Scan for the cell matching the given text and deliver its [X, Y] coordinate at center. 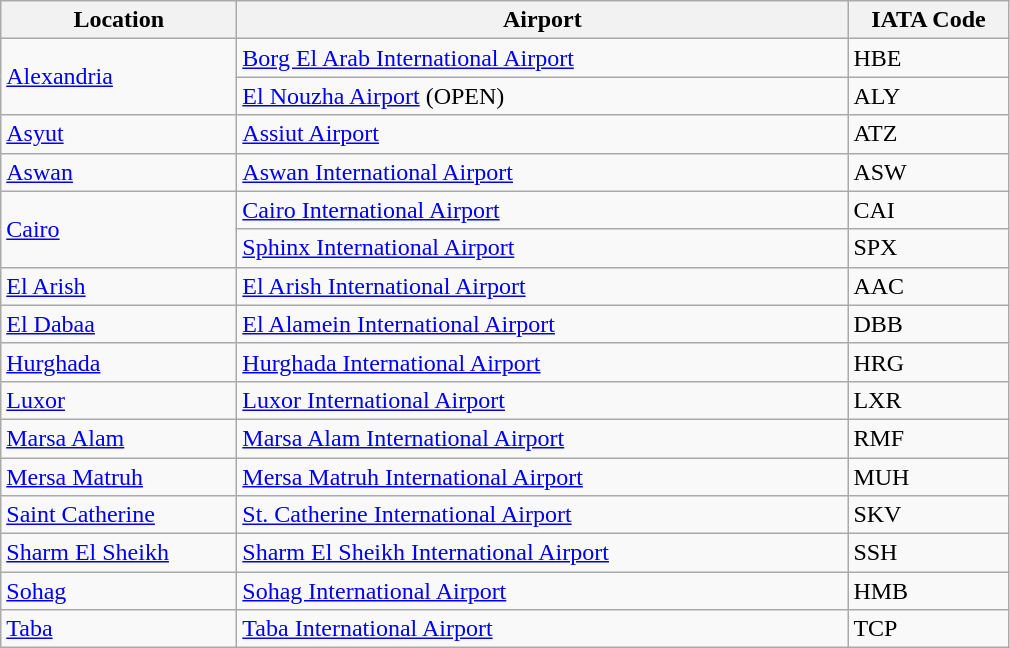
SPX [928, 248]
El Dabaa [119, 324]
Location [119, 20]
IATA Code [928, 20]
Airport [542, 20]
Sharm El Sheikh International Airport [542, 553]
HMB [928, 591]
HBE [928, 58]
Hurghada International Airport [542, 362]
El Nouzha Airport (OPEN) [542, 96]
Borg El Arab International Airport [542, 58]
Sohag [119, 591]
Alexandria [119, 77]
LXR [928, 400]
Sharm El Sheikh [119, 553]
Taba [119, 629]
ALY [928, 96]
Mersa Matruh International Airport [542, 477]
Sohag International Airport [542, 591]
Cairo [119, 229]
ATZ [928, 134]
Hurghada [119, 362]
Luxor [119, 400]
SKV [928, 515]
Mersa Matruh [119, 477]
Luxor International Airport [542, 400]
St. Catherine International Airport [542, 515]
El Arish [119, 286]
El Alamein International Airport [542, 324]
Saint Catherine [119, 515]
DBB [928, 324]
Marsa Alam International Airport [542, 438]
ASW [928, 172]
TCP [928, 629]
El Arish International Airport [542, 286]
SSH [928, 553]
Assiut Airport [542, 134]
CAI [928, 210]
Asyut [119, 134]
MUH [928, 477]
Sphinx International Airport [542, 248]
RMF [928, 438]
Taba International Airport [542, 629]
Marsa Alam [119, 438]
Aswan International Airport [542, 172]
Cairo International Airport [542, 210]
HRG [928, 362]
AAC [928, 286]
Aswan [119, 172]
